Locate the cell with the specified text and output its (X, Y) center coordinate. 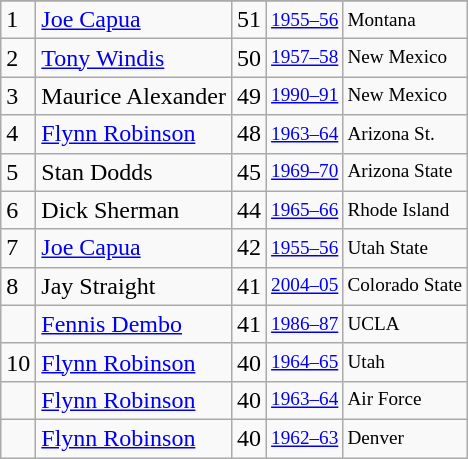
2 (18, 58)
Utah State (405, 248)
Stan Dodds (134, 172)
50 (248, 58)
Denver (405, 438)
42 (248, 248)
3 (18, 96)
Fennis Dembo (134, 324)
1962–63 (305, 438)
Utah (405, 362)
Maurice Alexander (134, 96)
Montana (405, 20)
10 (18, 362)
1990–91 (305, 96)
49 (248, 96)
Colorado State (405, 286)
5 (18, 172)
Arizona State (405, 172)
1 (18, 20)
Tony Windis (134, 58)
1957–58 (305, 58)
6 (18, 210)
Air Force (405, 400)
Rhode Island (405, 210)
44 (248, 210)
48 (248, 134)
Arizona St. (405, 134)
1969–70 (305, 172)
1964–65 (305, 362)
UCLA (405, 324)
7 (18, 248)
Jay Straight (134, 286)
51 (248, 20)
2004–05 (305, 286)
1986–87 (305, 324)
1965–66 (305, 210)
8 (18, 286)
Dick Sherman (134, 210)
45 (248, 172)
4 (18, 134)
